For the text-containing cell, return its midpoint in [x, y] coordinate format. 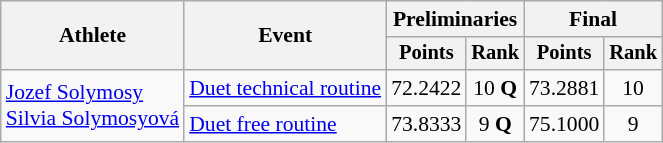
Duet technical routine [285, 88]
9 [633, 124]
Final [593, 19]
Athlete [92, 36]
10 [633, 88]
Preliminaries [455, 19]
73.8333 [426, 124]
73.2881 [564, 88]
9 Q [495, 124]
10 Q [495, 88]
72.2422 [426, 88]
Duet free routine [285, 124]
Jozef SolymosySilvia Solymosyová [92, 106]
Event [285, 36]
75.1000 [564, 124]
